For the text-containing cell, return its midpoint in [x, y] coordinate format. 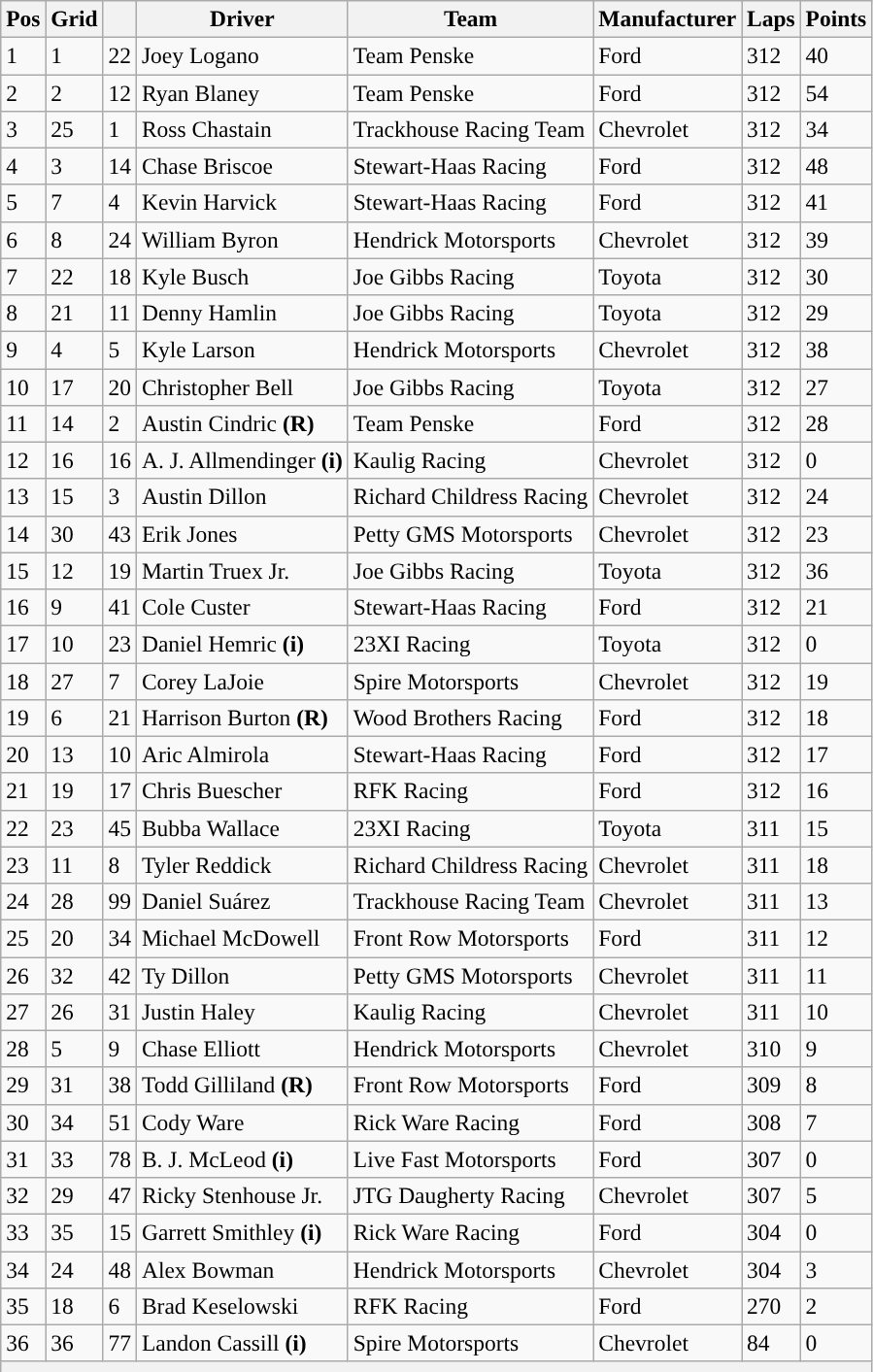
Cody Ware [242, 1122]
45 [119, 828]
Bubba Wallace [242, 828]
William Byron [242, 240]
84 [771, 1343]
Austin Dillon [242, 497]
Denny Hamlin [242, 313]
Manufacturer [668, 18]
Points [836, 18]
78 [119, 1159]
43 [119, 534]
Corey LaJoie [242, 681]
Erik Jones [242, 534]
99 [119, 901]
308 [771, 1122]
Austin Cindric (R) [242, 423]
Laps [771, 18]
Landon Cassill (i) [242, 1343]
270 [771, 1306]
Christopher Bell [242, 386]
Todd Gilliland (R) [242, 1086]
Kyle Busch [242, 277]
Ross Chastain [242, 129]
42 [119, 975]
Ricky Stenhouse Jr. [242, 1195]
47 [119, 1195]
40 [836, 55]
B. J. McLeod (i) [242, 1159]
Daniel Hemric (i) [242, 644]
Ryan Blaney [242, 92]
309 [771, 1086]
Team [470, 18]
Chase Elliott [242, 1049]
Daniel Suárez [242, 901]
Live Fast Motorsports [470, 1159]
Brad Keselowski [242, 1306]
Justin Haley [242, 1012]
Harrison Burton (R) [242, 718]
39 [836, 240]
54 [836, 92]
Aric Almirola [242, 754]
Kevin Harvick [242, 203]
Kyle Larson [242, 350]
Michael McDowell [242, 938]
Alex Bowman [242, 1269]
Wood Brothers Racing [470, 718]
Driver [242, 18]
Martin Truex Jr. [242, 571]
Garrett Smithley (i) [242, 1232]
Joey Logano [242, 55]
77 [119, 1343]
JTG Daugherty Racing [470, 1195]
310 [771, 1049]
Chase Briscoe [242, 166]
Chris Buescher [242, 791]
Cole Custer [242, 607]
51 [119, 1122]
Tyler Reddick [242, 865]
Ty Dillon [242, 975]
Grid [74, 18]
A. J. Allmendinger (i) [242, 460]
Pos [23, 18]
